For the text-containing cell, return its midpoint in [x, y] coordinate format. 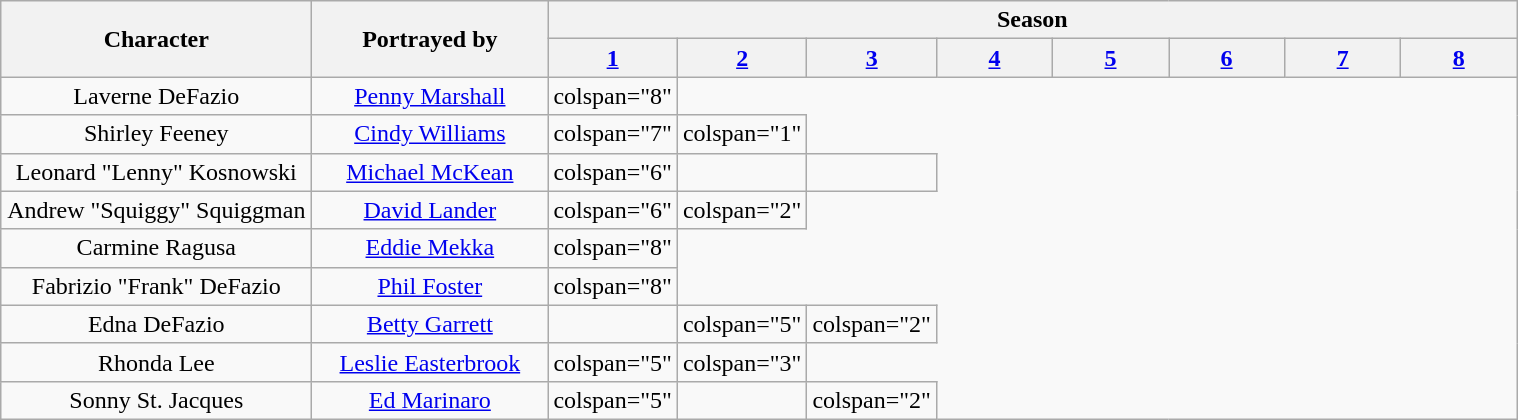
Fabrizio "Frank" DeFazio [156, 286]
Andrew "Squiggy" Squiggman [156, 210]
Betty Garrett [430, 324]
Leslie Easterbrook [430, 362]
colspan="7" [613, 134]
Rhonda Lee [156, 362]
6 [1227, 58]
5 [1110, 58]
colspan="1" [742, 134]
Shirley Feeney [156, 134]
Eddie Mekka [430, 248]
colspan="3" [742, 362]
Laverne DeFazio [156, 96]
Carmine Ragusa [156, 248]
Edna DeFazio [156, 324]
Phil Foster [430, 286]
Season [1032, 20]
Leonard "Lenny" Kosnowski [156, 172]
Portrayed by [430, 39]
Ed Marinaro [430, 400]
David Lander [430, 210]
7 [1343, 58]
4 [994, 58]
3 [872, 58]
8 [1459, 58]
Michael McKean [430, 172]
1 [613, 58]
Penny Marshall [430, 96]
Sonny St. Jacques [156, 400]
2 [742, 58]
Character [156, 39]
Cindy Williams [430, 134]
